Return (X, Y) of the center of cell containing provided text 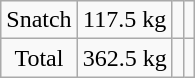
117.5 kg (124, 20)
362.5 kg (124, 58)
Total (39, 58)
Snatch (39, 20)
